Output the (X, Y) coordinate of the center of the cell containing the given text.  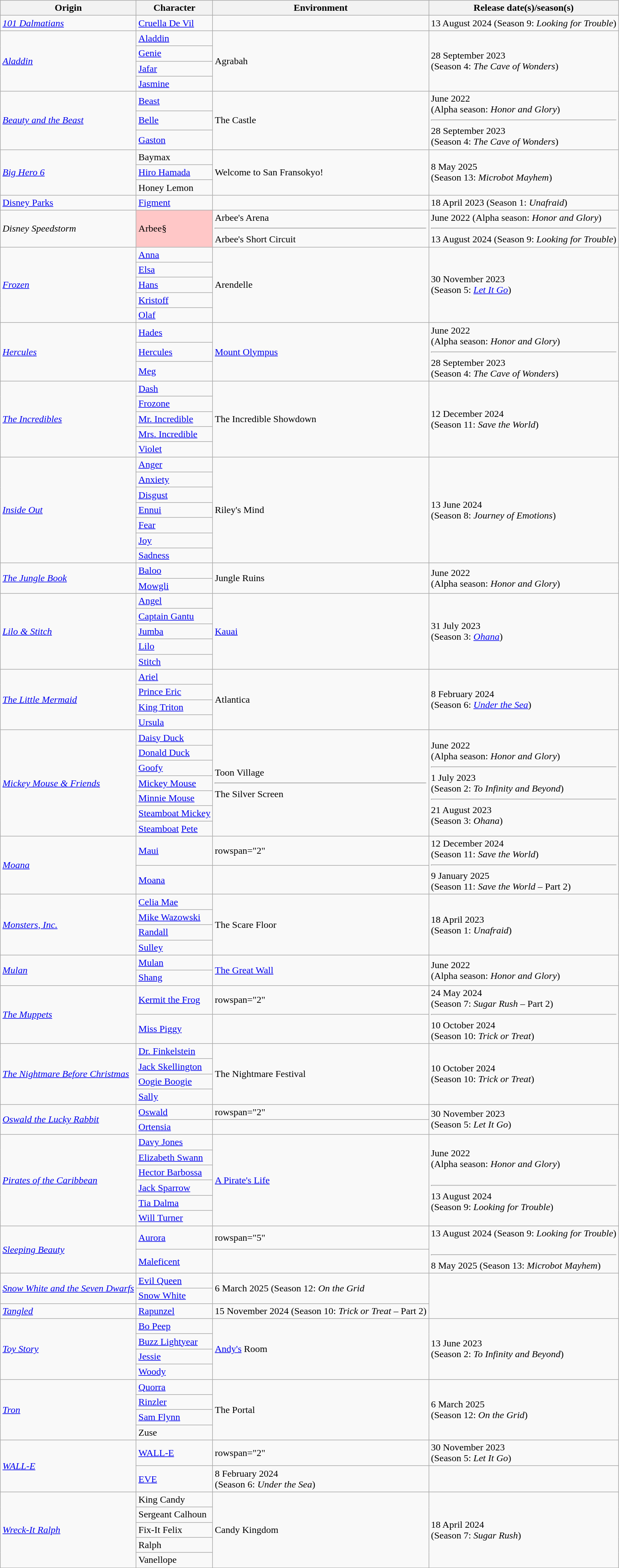
The Nightmare Festival (320, 1074)
Anxiety (175, 479)
Davy Jones (175, 1142)
Environment (320, 8)
The Portal (320, 1409)
King Candy (175, 1499)
Welcome to San Fransokyo! (320, 172)
Randall (175, 932)
Anger (175, 464)
Sergeant Calhoun (175, 1515)
18 April 2023(Season 1: Unafraid) (524, 925)
Rinzler (175, 1402)
Genie (175, 53)
Jafar (175, 69)
10 October 2024(Season 10: Trick or Treat) (524, 1074)
Candy Kingdom (320, 1530)
A Pirate's Life (320, 1180)
Rapunzel (175, 1311)
The Castle (320, 120)
Inside Out (69, 510)
Mickey Mouse (175, 783)
Maui (175, 851)
Tron (69, 1409)
Evil Queen (175, 1281)
Riley's Mind (320, 510)
Minnie Mouse (175, 798)
EVE (175, 1479)
Disgust (175, 495)
Ursula (175, 722)
Olaf (175, 315)
Buzz Lightyear (175, 1341)
Prince Eric (175, 692)
Kermit the Frog (175, 1000)
28 September 2023(Season 4: The Cave of Wonders) (524, 61)
Pirates of the Caribbean (69, 1180)
31 July 2023(Season 3: Ohana) (524, 631)
13 June 2024(Season 8: Journey of Emotions) (524, 510)
Toy Story (69, 1349)
Maleficent (175, 1261)
Tia Dalma (175, 1203)
Arbee§ (175, 228)
Mount Olympus (320, 352)
King Triton (175, 707)
8 May 2025(Season 13: Microbot Mayhem) (524, 172)
June 2022(Alpha season: Honor and Glory) 13 August 2024(Season 9: Looking for Trouble) (524, 1180)
rowspan="5" (320, 1238)
Ralph (175, 1545)
Dash (175, 389)
Joy (175, 540)
13 August 2024 (Season 9: Looking for Trouble) (524, 23)
Miss Piggy (175, 1029)
Beauty and the Beast (69, 120)
Hector Barbossa (175, 1173)
Captain Gantu (175, 616)
The Scare Floor (320, 925)
Goofy (175, 768)
Belle (175, 120)
Oogie Boogie (175, 1081)
101 Dalmatians (69, 23)
Andy's Room (320, 1349)
The Incredibles (69, 419)
12 December 2024(Season 11: Save the World) (524, 419)
Monsters, Inc. (69, 925)
June 2022(Alpha season: Honor and Glory)1 July 2023(Season 2: To Infinity and Beyond)21 August 2023(Season 3: Ohana) (524, 783)
Mr. Incredible (175, 419)
Mowgli (175, 586)
Jumba (175, 631)
Snow White and the Seven Dwarfs (69, 1288)
13 August 2024 (Season 9: Looking for Trouble) 8 May 2025 (Season 13: Microbot Mayhem) (524, 1249)
Wreck-It Ralph (69, 1530)
Ortensia (175, 1127)
Shang (175, 978)
18 April 2024(Season 7: Sugar Rush) (524, 1530)
Steamboat Pete (175, 829)
Meg (175, 371)
The Nightmare Before Christmas (69, 1074)
Figment (175, 202)
Daisy Duck (175, 737)
Release date(s)/season(s) (524, 8)
Ennui (175, 510)
Mrs. Incredible (175, 434)
Frozone (175, 404)
Jack Skellington (175, 1066)
Oswald the Lucky Rabbit (69, 1119)
Atlantica (320, 700)
Violet (175, 449)
Arbee's ArenaArbee's Short Circuit (320, 228)
The Muppets (69, 1014)
Baloo (175, 571)
The Jungle Book (69, 578)
Jack Sparrow (175, 1188)
Stitch (175, 662)
Jessie (175, 1356)
Donald Duck (175, 753)
Will Turner (175, 1218)
Snow White (175, 1296)
Frozen (69, 285)
Tangled (69, 1311)
Fix-It Felix (175, 1530)
The Great Wall (320, 970)
Hades (175, 332)
Agrabah (320, 61)
The Incredible Showdown (320, 419)
Honey Lemon (175, 187)
Big Hero 6 (69, 172)
Lilo & Stitch (69, 631)
June 2022 (Alpha season: Honor and Glory)13 August 2024 (Season 9: Looking for Trouble) (524, 228)
13 June 2023(Season 2: To Infinity and Beyond) (524, 1349)
Lilo (175, 646)
Fear (175, 525)
Kristoff (175, 300)
Zuse (175, 1432)
Quorra (175, 1387)
Dr. Finkelstein (175, 1051)
Gaston (175, 140)
Beast (175, 101)
Anna (175, 255)
Steamboat Mickey (175, 813)
Ariel (175, 677)
6 March 2025 (Season 12: On the Grid (320, 1288)
15 November 2024 (Season 10: Trick or Treat – Part 2) (320, 1311)
Arendelle (320, 285)
Toon VillageThe Silver Screen (320, 783)
Angel (175, 601)
Bo Peep (175, 1326)
Hiro Hamada (175, 172)
Kauai (320, 631)
Character (175, 8)
Aurora (175, 1238)
Vanellope (175, 1560)
Jasmine (175, 84)
Jungle Ruins (320, 578)
Cruella De Vil (175, 23)
Sally (175, 1096)
Hans (175, 285)
Baymax (175, 157)
18 April 2023 (Season 1: Unafraid) (524, 202)
Mickey Mouse & Friends (69, 783)
6 March 2025(Season 12: On the Grid) (524, 1409)
12 December 2024(Season 11: Save the World)9 January 2025(Season 11: Save the World – Part 2) (524, 865)
Sam Flynn (175, 1417)
Disney Parks (69, 202)
24 May 2024(Season 7: Sugar Rush – Part 2)10 October 2024(Season 10: Trick or Treat) (524, 1014)
The Little Mermaid (69, 700)
Elsa (175, 270)
Oswald (175, 1112)
Woody (175, 1372)
Sulley (175, 947)
Celia Mae (175, 902)
Disney Speedstorm (69, 228)
Sleeping Beauty (69, 1249)
Sadness (175, 556)
Origin (69, 8)
Mike Wazowski (175, 917)
Elizabeth Swann (175, 1157)
